Scan for the cell matching the given text and deliver its [X, Y] coordinate at center. 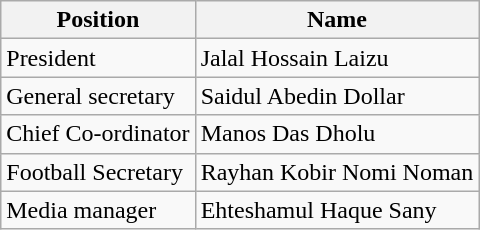
Media manager [98, 210]
Football Secretary [98, 172]
Chief Co-ordinator [98, 134]
Position [98, 20]
Saidul Abedin Dollar [337, 96]
Jalal Hossain Laizu [337, 58]
Name [337, 20]
General secretary [98, 96]
Ehteshamul Haque Sany [337, 210]
Rayhan Kobir Nomi Noman [337, 172]
Manos Das Dholu [337, 134]
President [98, 58]
